Scan for the cell matching the given text and deliver its (X, Y) coordinate at center. 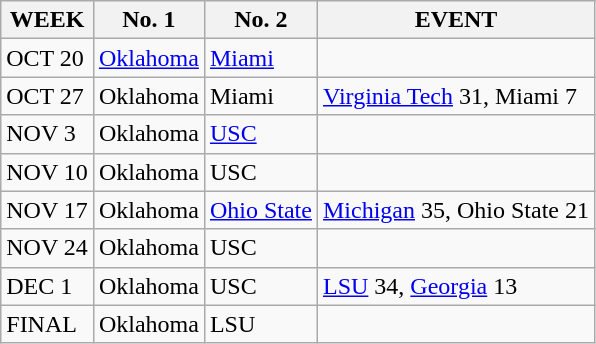
NOV 3 (48, 134)
LSU (260, 324)
OCT 27 (48, 96)
No. 1 (148, 20)
FINAL (48, 324)
LSU 34, Georgia 13 (456, 286)
OCT 20 (48, 58)
Ohio State (260, 210)
NOV 17 (48, 210)
DEC 1 (48, 286)
NOV 10 (48, 172)
No. 2 (260, 20)
Michigan 35, Ohio State 21 (456, 210)
EVENT (456, 20)
NOV 24 (48, 248)
Virginia Tech 31, Miami 7 (456, 96)
WEEK (48, 20)
